Locate the cell with the specified text and output its [X, Y] center coordinate. 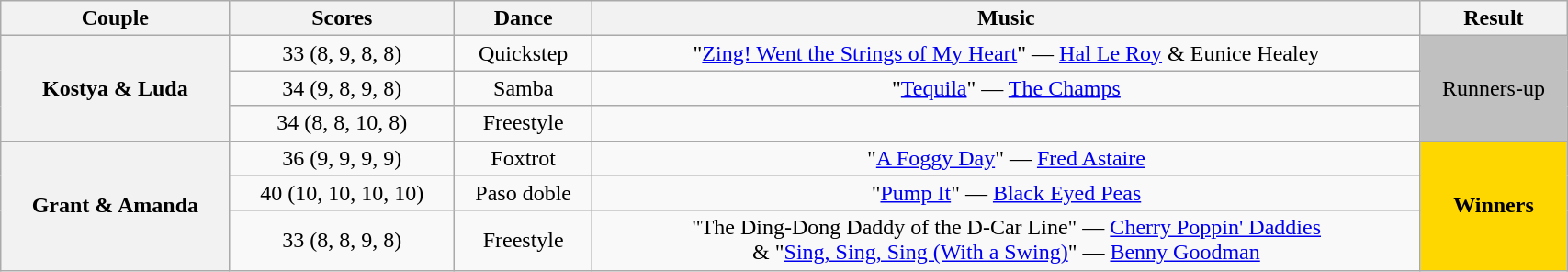
34 (8, 8, 10, 8) [342, 123]
"Tequila" — The Champs [1007, 88]
"A Foggy Day" — Fred Astaire [1007, 158]
40 (10, 10, 10, 10) [342, 193]
34 (9, 8, 9, 8) [342, 88]
"Zing! Went the Strings of My Heart" — Hal Le Roy & Eunice Healey [1007, 53]
Result [1494, 18]
Quickstep [524, 53]
"The Ding-Dong Daddy of the D-Car Line" — Cherry Poppin' Daddies& "Sing, Sing, Sing (With a Swing)" — Benny Goodman [1007, 241]
Foxtrot [524, 158]
Runners-up [1494, 88]
Paso doble [524, 193]
Scores [342, 18]
33 (8, 8, 9, 8) [342, 241]
Couple [116, 18]
Grant & Amanda [116, 206]
Dance [524, 18]
36 (9, 9, 9, 9) [342, 158]
Music [1007, 18]
Winners [1494, 206]
"Pump It" — Black Eyed Peas [1007, 193]
33 (8, 9, 8, 8) [342, 53]
Samba [524, 88]
Kostya & Luda [116, 88]
